Extract the (X, Y) coordinate from the center of the cell holding the provided text.  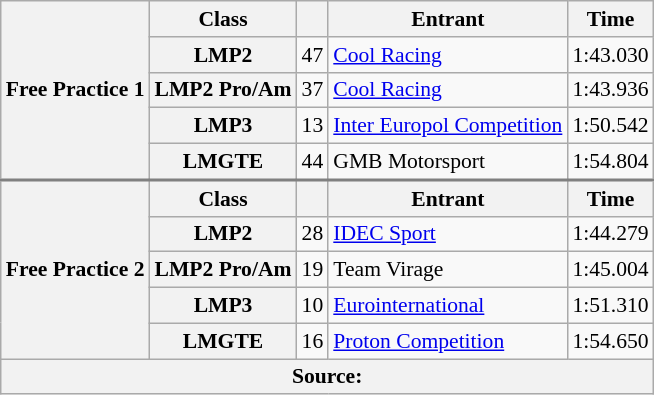
1:43.030 (610, 55)
1:44.279 (610, 234)
47 (313, 55)
16 (313, 341)
19 (313, 270)
44 (313, 162)
1:43.936 (610, 90)
Proton Competition (448, 341)
28 (313, 234)
1:45.004 (610, 270)
Source: (328, 377)
1:50.542 (610, 126)
Eurointernational (448, 306)
Free Practice 1 (76, 90)
IDEC Sport (448, 234)
Inter Europol Competition (448, 126)
37 (313, 90)
1:54.804 (610, 162)
GMB Motorsport (448, 162)
1:51.310 (610, 306)
Team Virage (448, 270)
Free Practice 2 (76, 270)
10 (313, 306)
13 (313, 126)
1:54.650 (610, 341)
